Extract the (x, y) coordinate from the center of the cell holding the provided text.  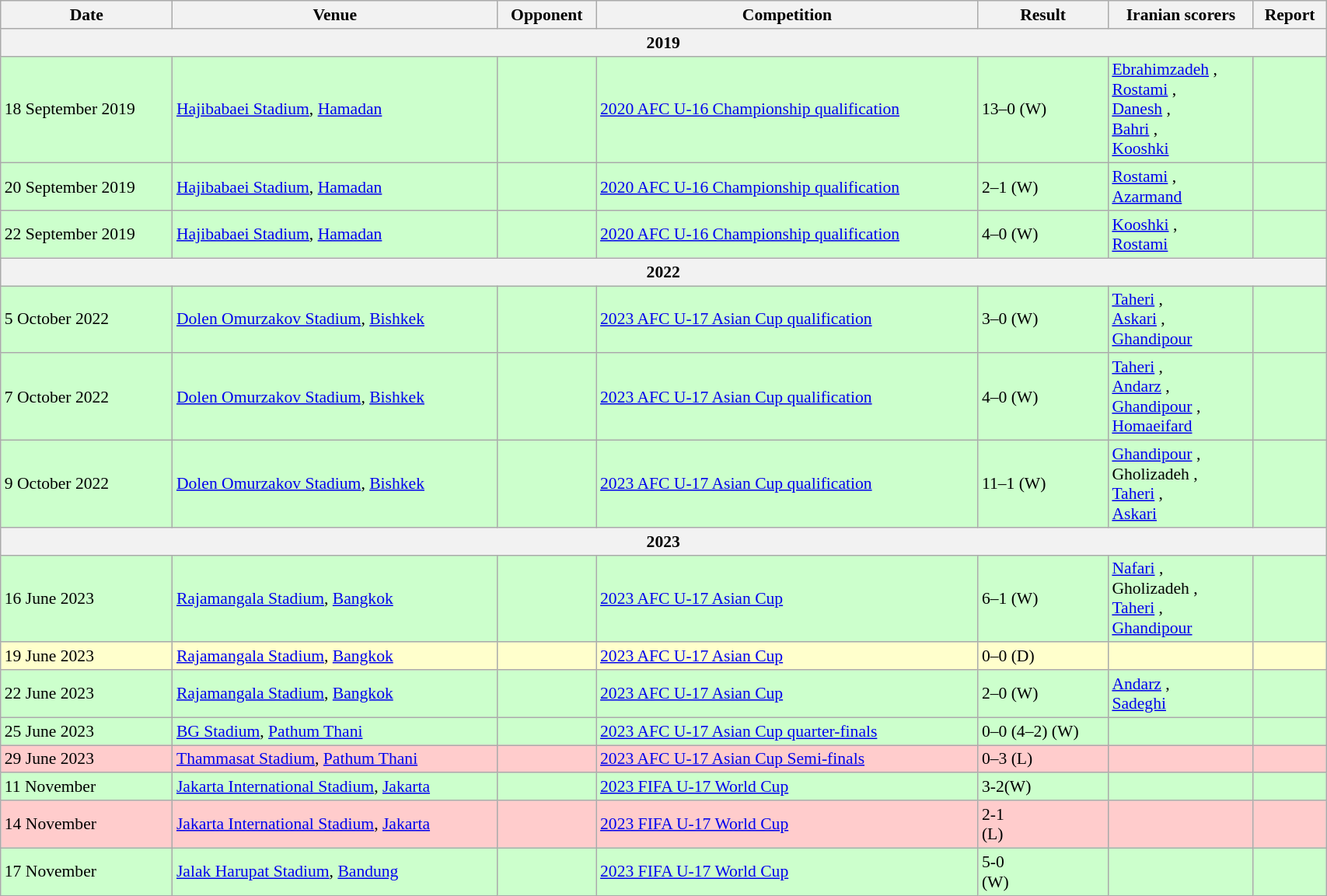
Ghandipour ,Gholizadeh ,Taheri ,Askari (1180, 484)
5-0(W) (1043, 872)
Venue (335, 15)
2019 (664, 43)
0–0 (4–2) (W) (1043, 731)
9 October 2022 (87, 484)
6–1 (W) (1043, 598)
Nafari ,Gholizadeh ,Taheri ,Ghandipour (1180, 598)
Taheri ,Andarz ,Ghandipour ,Homaeifard (1180, 397)
Iranian scorers (1180, 15)
20 September 2019 (87, 187)
Kooshki ,Rostami (1180, 235)
2–0 (W) (1043, 693)
Andarz ,Sadeghi (1180, 693)
2023 (664, 542)
BG Stadium, Pathum Thani (335, 731)
2022 (664, 272)
3–0 (W) (1043, 320)
11 November (87, 787)
11–1 (W) (1043, 484)
Rostami ,Azarmand (1180, 187)
3-2(W) (1043, 787)
19 June 2023 (87, 657)
Taheri ,Askari ,Ghandipour (1180, 320)
2–1 (W) (1043, 187)
Jalak Harupat Stadium, Bandung (335, 872)
22 June 2023 (87, 693)
16 June 2023 (87, 598)
2023 AFC U-17 Asian Cup quarter-finals (787, 731)
18 September 2019 (87, 110)
22 September 2019 (87, 235)
Thammasat Stadium, Pathum Thani (335, 759)
Report (1289, 15)
7 October 2022 (87, 397)
Ebrahimzadeh ,Rostami ,Danesh ,Bahri ,Kooshki (1180, 110)
29 June 2023 (87, 759)
5 October 2022 (87, 320)
13–0 (W) (1043, 110)
2023 AFC U-17 Asian Cup Semi-finals (787, 759)
Date (87, 15)
0–0 (D) (1043, 657)
25 June 2023 (87, 731)
0–3 (L) (1043, 759)
Result (1043, 15)
17 November (87, 872)
Opponent (547, 15)
14 November (87, 824)
2-1(L) (1043, 824)
Competition (787, 15)
